Output the (X, Y) coordinate of the center of the cell containing the given text.  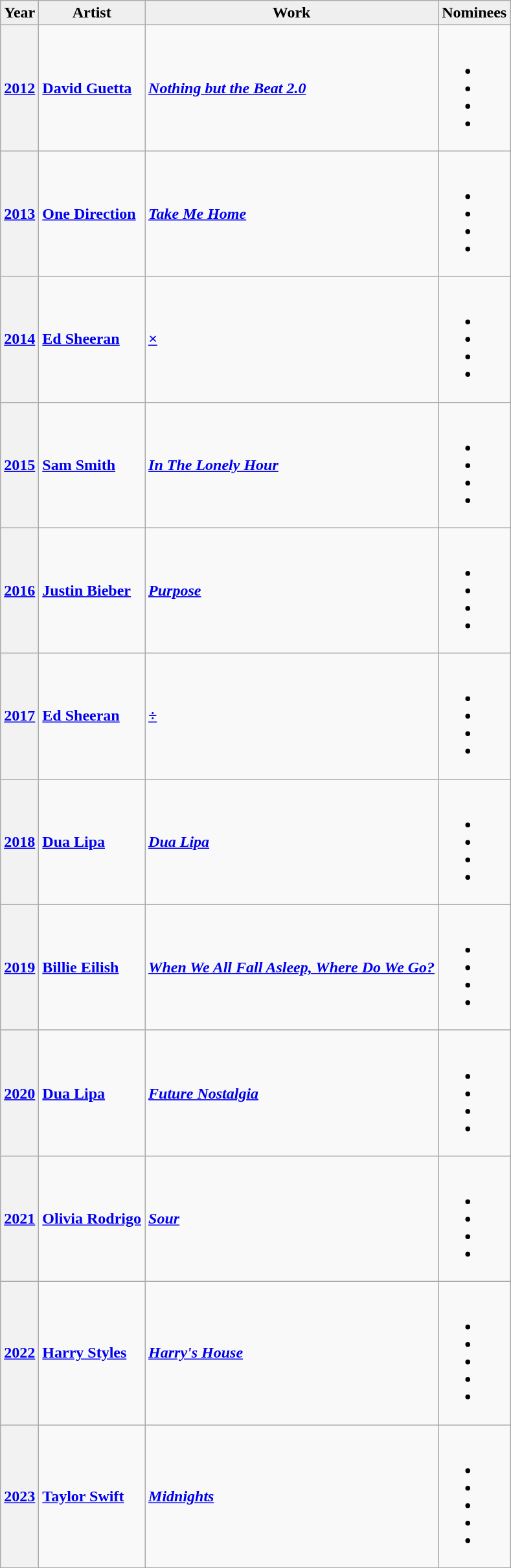
Harry Styles (92, 1353)
One Direction (92, 214)
Sour (291, 1218)
Justin Bieber (92, 590)
David Guetta (92, 88)
Purpose (291, 590)
2016 (19, 590)
2013 (19, 214)
× (291, 339)
Sam Smith (92, 465)
÷ (291, 716)
Nothing but the Beat 2.0 (291, 88)
Billie Eilish (92, 967)
2017 (19, 716)
2012 (19, 88)
2022 (19, 1353)
Year (19, 13)
Midnights (291, 1495)
Take Me Home (291, 214)
When We All Fall Asleep, Where Do We Go? (291, 967)
In The Lonely Hour (291, 465)
2015 (19, 465)
Harry's House (291, 1353)
Artist (92, 13)
Taylor Swift (92, 1495)
2019 (19, 967)
Nominees (474, 13)
Work (291, 13)
Future Nostalgia (291, 1093)
2023 (19, 1495)
2021 (19, 1218)
2014 (19, 339)
2020 (19, 1093)
Olivia Rodrigo (92, 1218)
2018 (19, 842)
